Provide the (X, Y) coordinate of the cell's center where the given text is located.  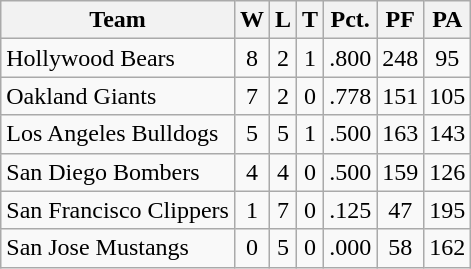
47 (400, 210)
159 (400, 172)
163 (400, 134)
248 (400, 58)
143 (448, 134)
Pct. (350, 20)
Oakland Giants (118, 96)
.778 (350, 96)
San Francisco Clippers (118, 210)
.125 (350, 210)
126 (448, 172)
151 (400, 96)
58 (400, 248)
W (252, 20)
Los Angeles Bulldogs (118, 134)
.800 (350, 58)
95 (448, 58)
105 (448, 96)
195 (448, 210)
PA (448, 20)
PF (400, 20)
San Jose Mustangs (118, 248)
T (310, 20)
Team (118, 20)
San Diego Bombers (118, 172)
8 (252, 58)
L (284, 20)
Hollywood Bears (118, 58)
162 (448, 248)
.000 (350, 248)
